Output the [X, Y] coordinate of the center of the cell containing the given text.  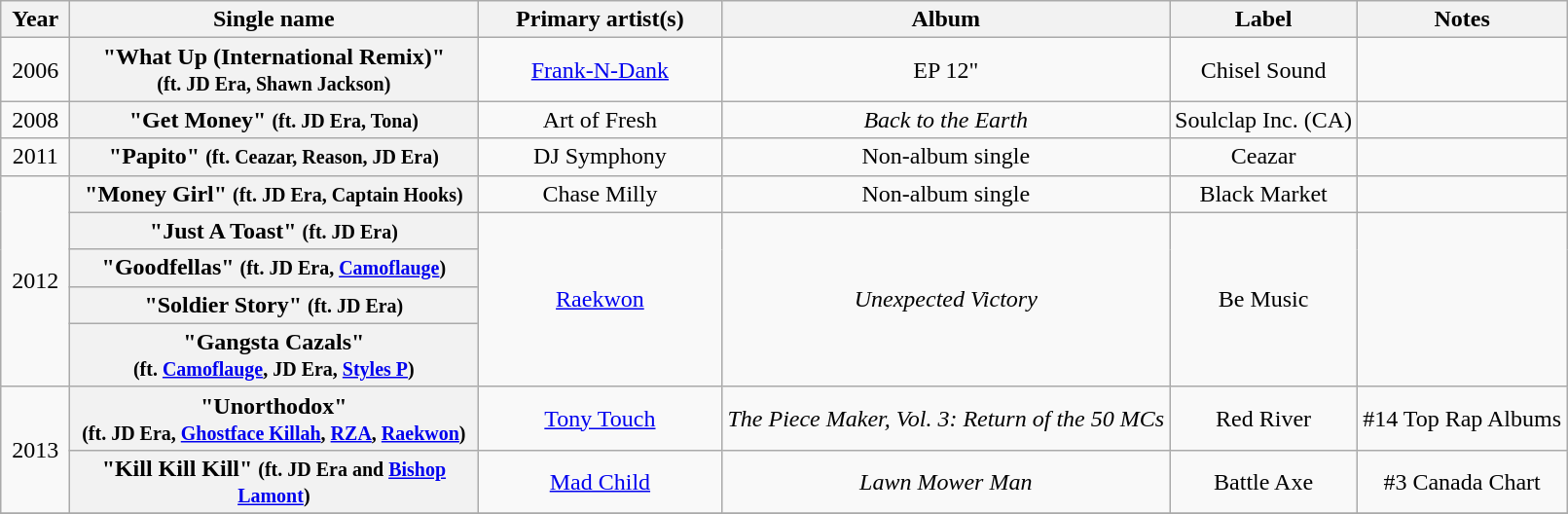
Album [946, 19]
Lawn Mower Man [946, 481]
#3 Canada Chart [1462, 481]
Chase Milly [600, 194]
Notes [1462, 19]
The Piece Maker, Vol. 3: Return of the 50 MCs [946, 419]
Mad Child [600, 481]
2013 [35, 450]
2012 [35, 280]
"Soldier Story" (ft. JD Era) [274, 305]
Tony Touch [600, 419]
Ceazar [1263, 157]
#14 Top Rap Albums [1462, 419]
Primary artist(s) [600, 19]
Black Market [1263, 194]
Year [35, 19]
Raekwon [600, 300]
"Unorthodox"(ft. JD Era, Ghostface Killah, RZA, Raekwon) [274, 419]
"Goodfellas" (ft. JD Era, Camoflauge) [274, 268]
Red River [1263, 419]
"Gangsta Cazals"(ft. Camoflauge, JD Era, Styles P) [274, 354]
2006 [35, 70]
Soulclap Inc. (CA) [1263, 120]
"Just A Toast" (ft. JD Era) [274, 231]
EP 12" [946, 70]
"Money Girl" (ft. JD Era, Captain Hooks) [274, 194]
Battle Axe [1263, 481]
Be Music [1263, 300]
Frank-N-Dank [600, 70]
2008 [35, 120]
Back to the Earth [946, 120]
Art of Fresh [600, 120]
"Papito" (ft. Ceazar, Reason, JD Era) [274, 157]
Label [1263, 19]
Unexpected Victory [946, 300]
DJ Symphony [600, 157]
"Kill Kill Kill" (ft. JD Era and Bishop Lamont) [274, 481]
"Get Money" (ft. JD Era, Tona) [274, 120]
2011 [35, 157]
"What Up (International Remix)"(ft. JD Era, Shawn Jackson) [274, 70]
Single name [274, 19]
Chisel Sound [1263, 70]
